Find where the given text appears and provide that cell's center as [x, y] coordinate. 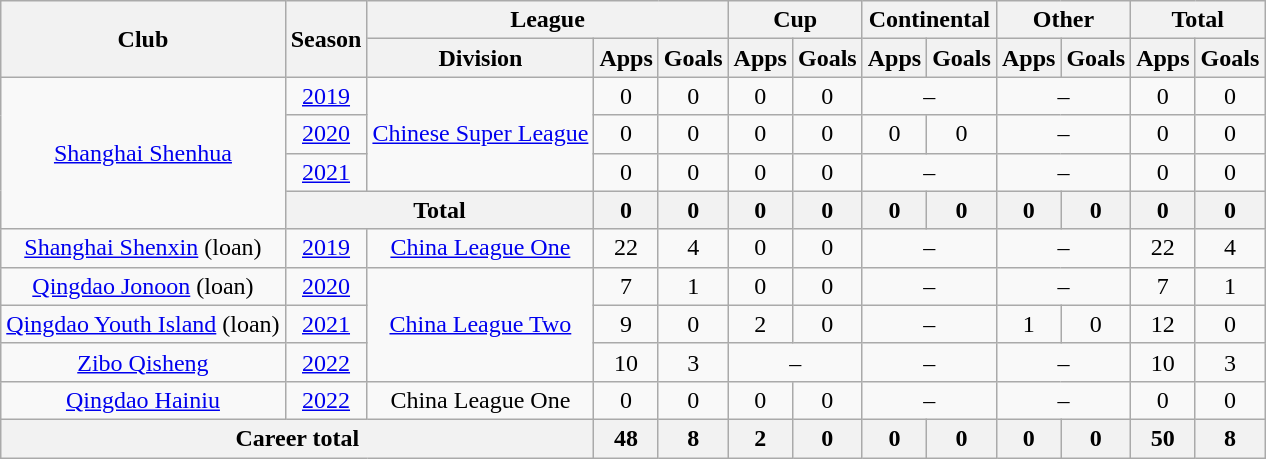
Career total [298, 438]
Qingdao Jonoon (loan) [143, 286]
Cup [795, 20]
League [548, 20]
Other [1063, 20]
Qingdao Youth Island (loan) [143, 324]
Club [143, 39]
Season [326, 39]
Shanghai Shenxin (loan) [143, 248]
Division [480, 58]
50 [1163, 438]
Qingdao Hainiu [143, 400]
Zibo Qisheng [143, 362]
China League Two [480, 324]
48 [626, 438]
Shanghai Shenhua [143, 153]
Chinese Super League [480, 134]
12 [1163, 324]
Continental [929, 20]
9 [626, 324]
